Detect which cell encompasses the target text, then output its (x, y) center coordinate. 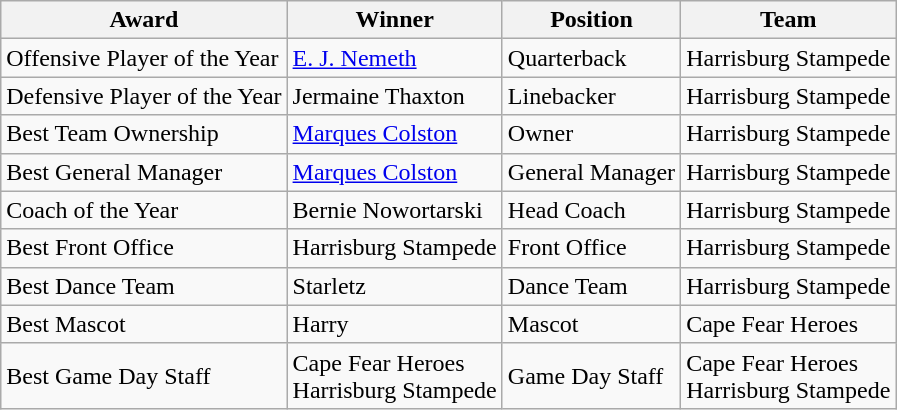
Mascot (591, 324)
Starletz (394, 286)
Quarterback (591, 58)
Bernie Nowortarski (394, 210)
Team (788, 20)
Head Coach (591, 210)
Position (591, 20)
Best Front Office (144, 248)
Best Game Day Staff (144, 376)
Dance Team (591, 286)
Owner (591, 134)
Winner (394, 20)
Front Office (591, 248)
Best General Manager (144, 172)
General Manager (591, 172)
Award (144, 20)
E. J. Nemeth (394, 58)
Game Day Staff (591, 376)
Harry (394, 324)
Best Team Ownership (144, 134)
Best Mascot (144, 324)
Best Dance Team (144, 286)
Cape Fear Heroes (788, 324)
Offensive Player of the Year (144, 58)
Defensive Player of the Year (144, 96)
Coach of the Year (144, 210)
Jermaine Thaxton (394, 96)
Linebacker (591, 96)
